Return the [X, Y] coordinate for the center point of the cell that contains the specified text.  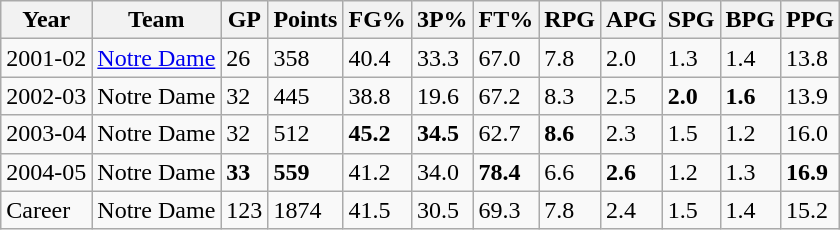
2.3 [632, 134]
Year [46, 20]
1874 [306, 210]
38.8 [377, 96]
BPG [750, 20]
67.2 [506, 96]
33.3 [442, 58]
19.6 [442, 96]
2.6 [632, 172]
26 [244, 58]
FT% [506, 20]
34.5 [442, 134]
559 [306, 172]
69.3 [506, 210]
APG [632, 20]
13.8 [810, 58]
67.0 [506, 58]
Team [156, 20]
33 [244, 172]
16.9 [810, 172]
62.7 [506, 134]
2.4 [632, 210]
15.2 [810, 210]
Career [46, 210]
Points [306, 20]
2004-05 [46, 172]
FG% [377, 20]
8.6 [570, 134]
PPG [810, 20]
41.5 [377, 210]
34.0 [442, 172]
123 [244, 210]
8.3 [570, 96]
445 [306, 96]
6.6 [570, 172]
3P% [442, 20]
RPG [570, 20]
2002-03 [46, 96]
GP [244, 20]
SPG [691, 20]
16.0 [810, 134]
2.5 [632, 96]
41.2 [377, 172]
13.9 [810, 96]
30.5 [442, 210]
40.4 [377, 58]
358 [306, 58]
45.2 [377, 134]
512 [306, 134]
78.4 [506, 172]
2001-02 [46, 58]
1.6 [750, 96]
2003-04 [46, 134]
